Capture the cell that displays the provided text and extract its [X, Y] central coordinate. 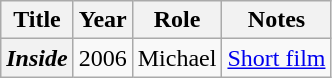
Notes [276, 20]
Inside [37, 58]
Title [37, 20]
Short film [276, 58]
2006 [102, 58]
Michael [177, 58]
Year [102, 20]
Role [177, 20]
